Locate the cell with the specified text and output its (X, Y) center coordinate. 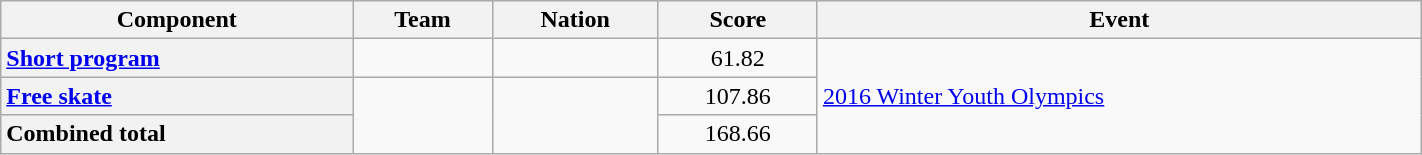
Combined total (177, 134)
Component (177, 20)
Team (422, 20)
168.66 (738, 134)
Score (738, 20)
Short program (177, 58)
Event (1119, 20)
Nation (575, 20)
Free skate (177, 96)
61.82 (738, 58)
2016 Winter Youth Olympics (1119, 96)
107.86 (738, 96)
